Output the (X, Y) coordinate of the center of the cell containing the given text.  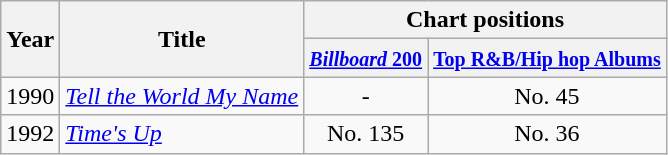
Top R&B/Hip hop Albums (548, 58)
Year (30, 39)
Tell the World My Name (182, 96)
Chart positions (486, 20)
No. 36 (548, 134)
No. 45 (548, 96)
1990 (30, 96)
- (366, 96)
Billboard 200 (366, 58)
1992 (30, 134)
No. 135 (366, 134)
Title (182, 39)
Time's Up (182, 134)
